Scan for the cell matching the given text and deliver its [X, Y] coordinate at center. 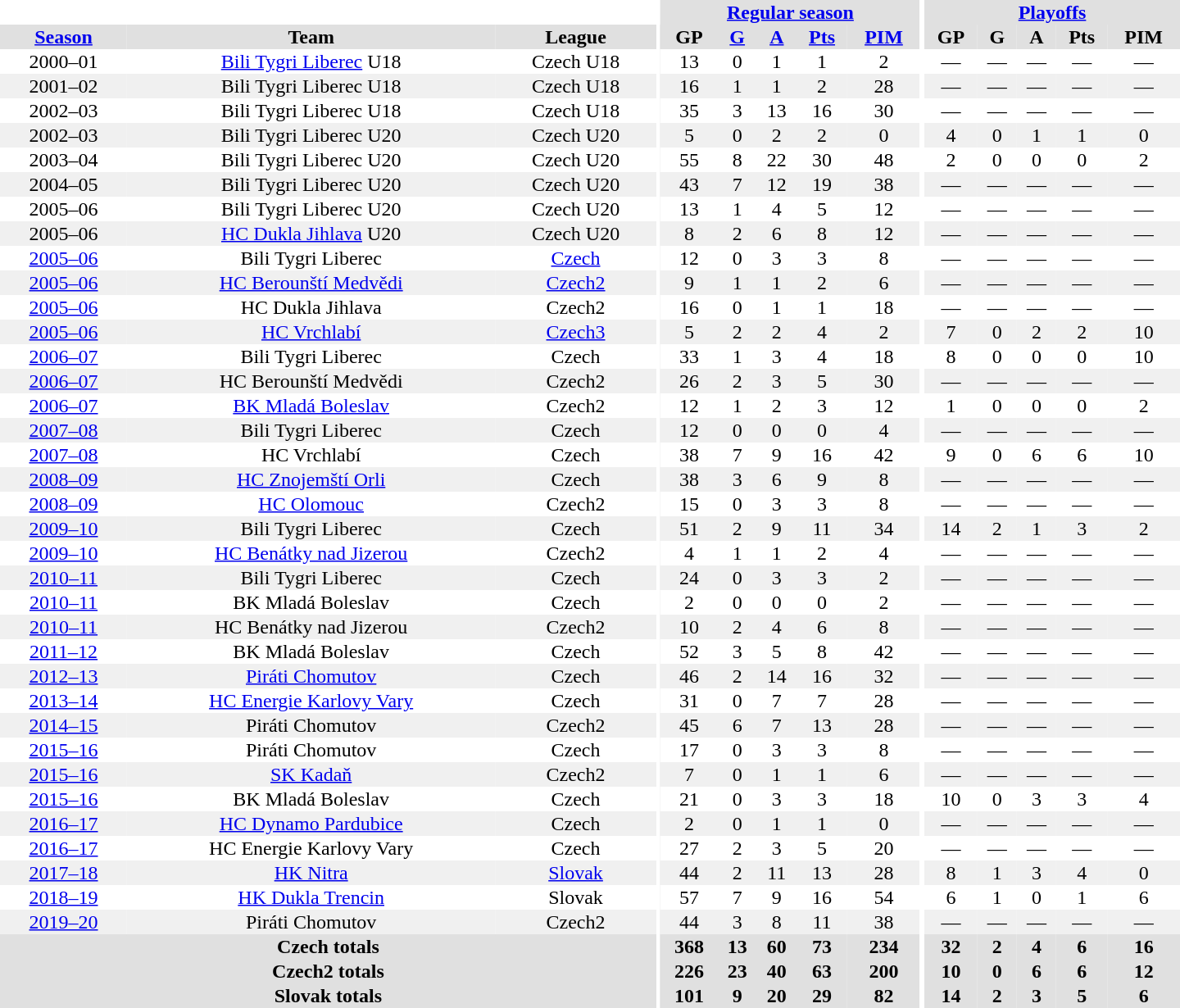
52 [688, 652]
368 [688, 947]
Czech3 [575, 332]
2014–15 [64, 725]
2012–13 [64, 676]
22 [777, 160]
2018–19 [64, 897]
Regular season [790, 12]
63 [822, 971]
League [575, 37]
2019–20 [64, 922]
200 [883, 971]
51 [688, 529]
19 [822, 184]
Season [64, 37]
40 [777, 971]
24 [688, 578]
29 [822, 996]
HC Dynamo Pardubice [311, 824]
HC Dukla Jihlava U20 [311, 234]
2011–12 [64, 652]
2001–02 [64, 86]
73 [822, 947]
45 [688, 725]
17 [688, 750]
SK Kadaň [311, 774]
31 [688, 701]
2004–05 [64, 184]
Czech2 totals [328, 971]
57 [688, 897]
23 [737, 971]
26 [688, 381]
101 [688, 996]
2013–14 [64, 701]
27 [688, 848]
21 [688, 799]
15 [688, 504]
2000–01 [64, 61]
2017–18 [64, 873]
46 [688, 676]
Slovak totals [328, 996]
33 [688, 356]
35 [688, 111]
43 [688, 184]
HK Nitra [311, 873]
HC Znojemští Orli [311, 479]
Playoffs [1052, 12]
55 [688, 160]
226 [688, 971]
60 [777, 947]
54 [883, 897]
HC Olomouc [311, 504]
Czech totals [328, 947]
HK Dukla Trencin [311, 897]
34 [883, 529]
Team [311, 37]
48 [883, 160]
HC Dukla Jihlava [311, 307]
234 [883, 947]
2003–04 [64, 160]
82 [883, 996]
